Detect which cell encompasses the target text, then output its [X, Y] center coordinate. 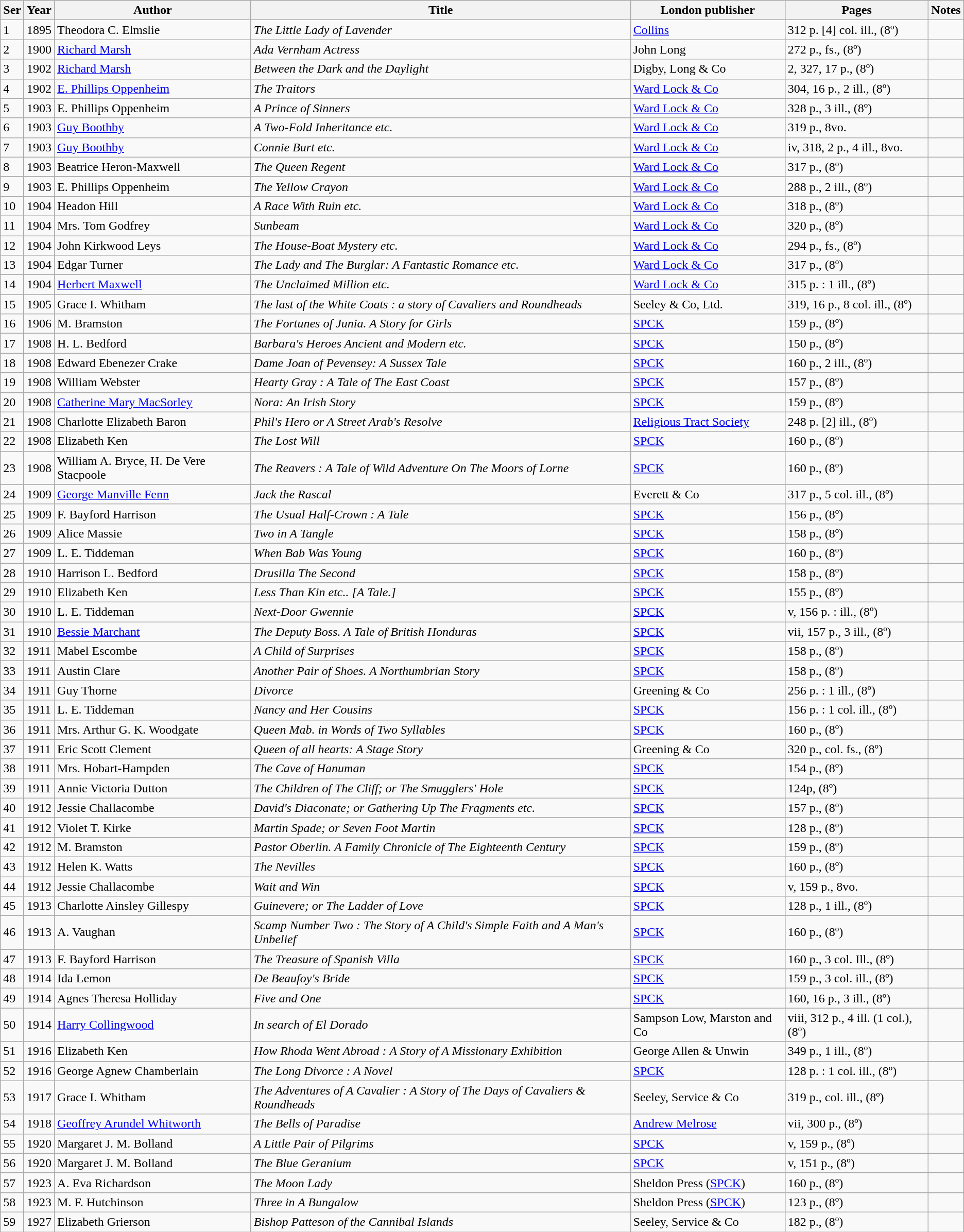
Queen of all hearts: A Stage Story [441, 749]
Ida Lemon [153, 979]
Catherine Mary MacSorley [153, 402]
182 p., (8º) [857, 1222]
George Allen & Unwin [708, 1051]
Mabel Escombe [153, 651]
5 [12, 108]
Ser [12, 10]
Beatrice Heron-Maxwell [153, 167]
Five and One [441, 998]
8 [12, 167]
27 [12, 553]
iv, 318, 2 p., 4 ill., 8vo. [857, 147]
11 [12, 225]
Nora: An Irish Story [441, 402]
A Two-Fold Inheritance etc. [441, 128]
A. Eva Richardson [153, 1183]
304, 16 p., 2 ill., (8º) [857, 89]
Another Pair of Shoes. A Northumbrian Story [441, 671]
The Long Divorce : A Novel [441, 1071]
The Lady and The Burglar: A Fantastic Romance etc. [441, 265]
Sampson Low, Marston and Co [708, 1025]
Barbara's Heroes Ancient and Modern etc. [441, 343]
George Manville Fenn [153, 494]
Pastor Oberlin. A Family Chronicle of The Eighteenth Century [441, 847]
7 [12, 147]
55 [12, 1143]
The Nevilles [441, 866]
vii, 300 p., (8º) [857, 1124]
Edgar Turner [153, 265]
328 p., 3 ill., (8º) [857, 108]
Digby, Long & Co [708, 69]
156 p. : 1 col. ill., (8º) [857, 710]
The last of the White Coats : a story of Cavaliers and Roundheads [441, 304]
18 [12, 363]
The House-Boat Mystery etc. [441, 246]
William A. Bryce, H. De Vere Stacpoole [153, 467]
56 [12, 1163]
17 [12, 343]
Seeley & Co, Ltd. [708, 304]
57 [12, 1183]
6 [12, 128]
A Little Pair of Pilgrims [441, 1143]
Andrew Melrose [708, 1124]
160 p., 2 ill., (8º) [857, 363]
Agnes Theresa Holliday [153, 998]
19 [12, 383]
viii, 312 p., 4 ill. (1 col.), (8º) [857, 1025]
48 [12, 979]
43 [12, 866]
294 p., fs., (8º) [857, 246]
Queen Mab. in Words of Two Syllables [441, 730]
Between the Dark and the Daylight [441, 69]
Hearty Gray : A Tale of The East Coast [441, 383]
13 [12, 265]
The Little Lady of Lavender [441, 30]
Geoffrey Arundel Whitworth [153, 1124]
Year [39, 10]
Charlotte Ainsley Gillespy [153, 906]
The Blue Geranium [441, 1163]
155 p., (8º) [857, 593]
Connie Burt etc. [441, 147]
3 [12, 69]
The Reavers : A Tale of Wild Adventure On The Moors of Lorne [441, 467]
Drusilla The Second [441, 573]
37 [12, 749]
41 [12, 827]
Bessie Marchant [153, 632]
Nancy and Her Cousins [441, 710]
Harrison L. Bedford [153, 573]
The Yellow Crayon [441, 186]
2 [12, 49]
12 [12, 246]
The Moon Lady [441, 1183]
1906 [39, 324]
Violet T. Kirke [153, 827]
32 [12, 651]
35 [12, 710]
54 [12, 1124]
123 p., (8º) [857, 1202]
John Long [708, 49]
v, 159 p., (8º) [857, 1143]
vii, 157 p., 3 ill., (8º) [857, 632]
1905 [39, 304]
v, 159 p., 8vo. [857, 886]
A Child of Surprises [441, 651]
In search of El Dorado [441, 1025]
Next-Door Gwennie [441, 612]
28 [12, 573]
44 [12, 886]
Elizabeth Grierson [153, 1222]
1918 [39, 1124]
34 [12, 690]
128 p., (8º) [857, 827]
49 [12, 998]
London publisher [708, 10]
Religious Tract Society [708, 422]
v, 151 p., (8º) [857, 1163]
Bishop Patteson of the Cannibal Islands [441, 1222]
Mrs. Hobart-Hampden [153, 769]
The Cave of Hanuman [441, 769]
23 [12, 467]
15 [12, 304]
How Rhoda Went Abroad : A Story of A Missionary Exhibition [441, 1051]
The Adventures of A Cavalier : A Story of The Days of Cavaliers & Roundheads [441, 1098]
The Bells of Paradise [441, 1124]
288 p., 2 ill., (8º) [857, 186]
315 p. : 1 ill., (8º) [857, 285]
256 p. : 1 ill., (8º) [857, 690]
Divorce [441, 690]
124p, (8º) [857, 788]
M. F. Hutchinson [153, 1202]
Two in A Tangle [441, 533]
Author [153, 10]
53 [12, 1098]
The Traitors [441, 89]
59 [12, 1222]
16 [12, 324]
A Race With Ruin etc. [441, 206]
Annie Victoria Dutton [153, 788]
40 [12, 808]
128 p., 1 ill., (8º) [857, 906]
The Unclaimed Million etc. [441, 285]
H. L. Bedford [153, 343]
A Prince of Sinners [441, 108]
Herbert Maxwell [153, 285]
David's Diaconate; or Gathering Up The Fragments etc. [441, 808]
51 [12, 1051]
1917 [39, 1098]
14 [12, 285]
156 p., (8º) [857, 514]
9 [12, 186]
38 [12, 769]
Guinevere; or The Ladder of Love [441, 906]
320 p., col. fs., (8º) [857, 749]
318 p., (8º) [857, 206]
Ada Vernham Actress [441, 49]
Jack the Rascal [441, 494]
58 [12, 1202]
20 [12, 402]
29 [12, 593]
24 [12, 494]
36 [12, 730]
v, 156 p. : ill., (8º) [857, 612]
Collins [708, 30]
1900 [39, 49]
349 p., 1 ill., (8º) [857, 1051]
Harry Collingwood [153, 1025]
46 [12, 933]
The Treasure of Spanish Villa [441, 959]
Sunbeam [441, 225]
Austin Clare [153, 671]
Phil's Hero or A Street Arab's Resolve [441, 422]
47 [12, 959]
The Lost Will [441, 441]
1 [12, 30]
31 [12, 632]
159 p., 3 col. ill., (8º) [857, 979]
The Queen Regent [441, 167]
Mrs. Tom Godfrey [153, 225]
Theodora C. Elmslie [153, 30]
50 [12, 1025]
George Agnew Chamberlain [153, 1071]
The Usual Half-Crown : A Tale [441, 514]
Scamp Number Two : The Story of A Child's Simple Faith and A Man's Unbelief [441, 933]
21 [12, 422]
52 [12, 1071]
Martin Spade; or Seven Foot Martin [441, 827]
26 [12, 533]
Edward Ebenezer Crake [153, 363]
160 p., 3 col. Ill., (8º) [857, 959]
Everett & Co [708, 494]
William Webster [153, 383]
319 p., 8vo. [857, 128]
The Fortunes of Junia. A Story for Girls [441, 324]
160, 16 p., 3 ill., (8º) [857, 998]
1927 [39, 1222]
272 p., fs., (8º) [857, 49]
Guy Thorne [153, 690]
The Deputy Boss. A Tale of British Honduras [441, 632]
Eric Scott Clement [153, 749]
22 [12, 441]
45 [12, 906]
A. Vaughan [153, 933]
Mrs. Arthur G. K. Woodgate [153, 730]
248 p. [2] ill., (8º) [857, 422]
150 p., (8º) [857, 343]
319 p., col. ill., (8º) [857, 1098]
De Beaufoy's Bride [441, 979]
10 [12, 206]
30 [12, 612]
Headon Hill [153, 206]
The Children of The Cliff; or The Smugglers' Hole [441, 788]
312 p. [4] col. ill., (8º) [857, 30]
Three in A Bungalow [441, 1202]
4 [12, 89]
Charlotte Elizabeth Baron [153, 422]
Dame Joan of Pevensey: A Sussex Tale [441, 363]
154 p., (8º) [857, 769]
Less Than Kin etc.. [A Tale.] [441, 593]
2, 327, 17 p., (8º) [857, 69]
42 [12, 847]
39 [12, 788]
When Bab Was Young [441, 553]
Notes [946, 10]
317 p., 5 col. ill., (8º) [857, 494]
1895 [39, 30]
Pages [857, 10]
128 p. : 1 col. ill., (8º) [857, 1071]
Helen K. Watts [153, 866]
319, 16 p., 8 col. ill., (8º) [857, 304]
Wait and Win [441, 886]
John Kirkwood Leys [153, 246]
Title [441, 10]
33 [12, 671]
320 p., (8º) [857, 225]
Alice Massie [153, 533]
25 [12, 514]
